Identify which cell holds the provided text, then report its (x, y) central coordinate. 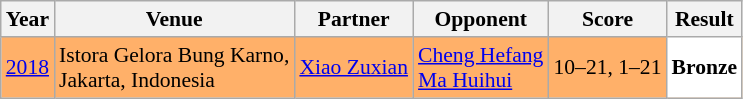
Year (28, 19)
Venue (174, 19)
Score (607, 19)
10–21, 1–21 (607, 68)
Partner (354, 19)
Opponent (480, 19)
Istora Gelora Bung Karno,Jakarta, Indonesia (174, 68)
Bronze (704, 68)
2018 (28, 68)
Xiao Zuxian (354, 68)
Result (704, 19)
Cheng Hefang Ma Huihui (480, 68)
